From the cell containing the given text, extract its center point as (X, Y) coordinate. 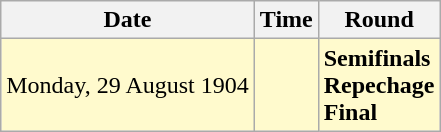
Time (286, 20)
Monday, 29 August 1904 (128, 85)
Round (379, 20)
SemifinalsRepechageFinal (379, 85)
Date (128, 20)
